Return the [x, y] coordinate for the center point of the cell that contains the specified text.  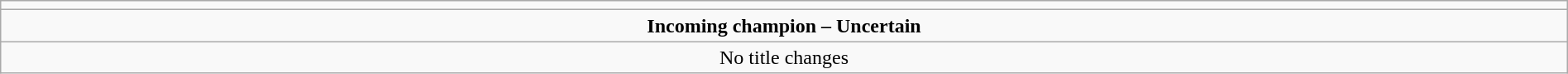
Incoming champion – Uncertain [784, 26]
No title changes [784, 57]
